Extract the [X, Y] coordinate from the center of the cell holding the provided text.  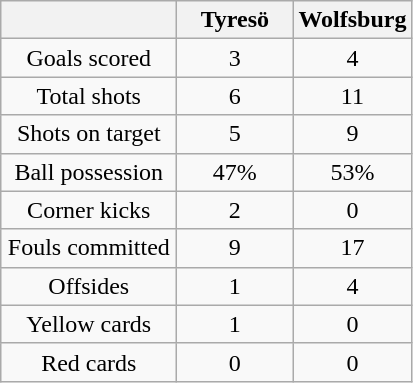
5 [235, 134]
3 [235, 58]
Yellow cards [89, 324]
53% [352, 172]
47% [235, 172]
Corner kicks [89, 210]
2 [235, 210]
6 [235, 96]
Shots on target [89, 134]
Ball possession [89, 172]
Goals scored [89, 58]
Tyresö [235, 20]
Offsides [89, 286]
Total shots [89, 96]
Red cards [89, 362]
Wolfsburg [352, 20]
11 [352, 96]
17 [352, 248]
Fouls committed [89, 248]
